Provide the (X, Y) coordinate of the cell's center where the given text is located.  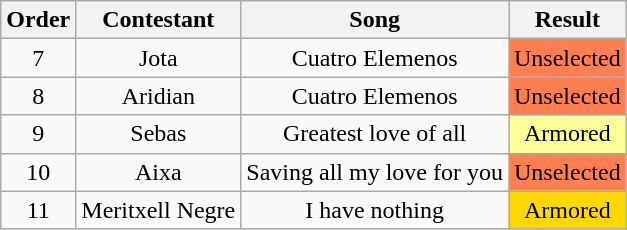
Jota (158, 58)
Aridian (158, 96)
10 (38, 172)
Order (38, 20)
Song (375, 20)
Result (567, 20)
Meritxell Negre (158, 210)
I have nothing (375, 210)
9 (38, 134)
Sebas (158, 134)
Saving all my love for you (375, 172)
7 (38, 58)
Contestant (158, 20)
Greatest love of all (375, 134)
Aixa (158, 172)
11 (38, 210)
8 (38, 96)
